Return the (X, Y) coordinate for the center point of the cell that contains the specified text.  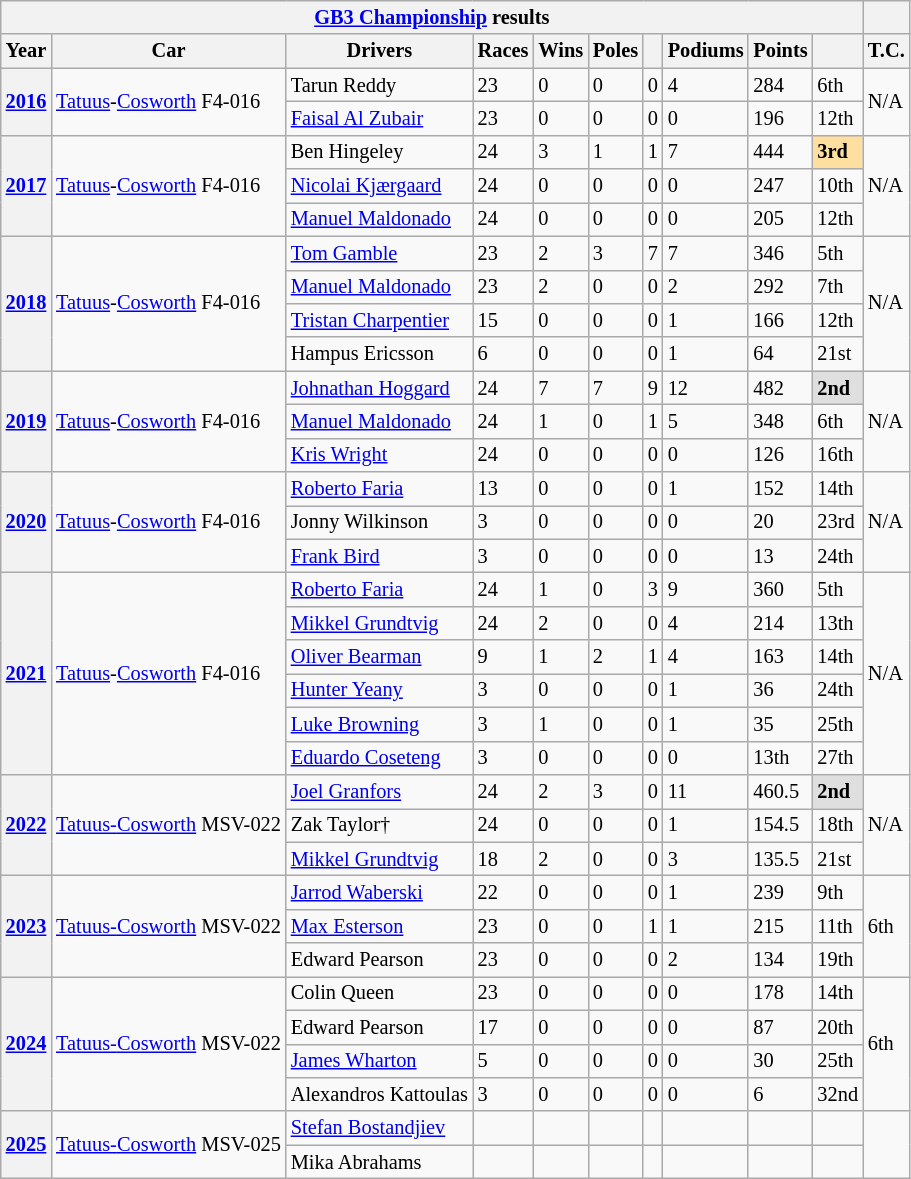
19th (837, 960)
Car (168, 51)
27th (837, 758)
166 (780, 320)
Alexandros Kattoulas (380, 1094)
152 (780, 489)
64 (780, 354)
Zak Taylor† (380, 825)
Oliver Bearman (380, 657)
18th (837, 825)
214 (780, 623)
35 (780, 724)
292 (780, 287)
18 (504, 859)
7th (837, 287)
11th (837, 926)
20th (837, 1027)
Year (26, 51)
Tristan Charpentier (380, 320)
GB3 Championship results (432, 17)
Mika Abrahams (380, 1162)
Hampus Ericsson (380, 354)
348 (780, 421)
2016 (26, 102)
Eduardo Coseteng (380, 758)
Tatuus-Cosworth MSV-025 (168, 1144)
239 (780, 892)
12 (706, 388)
Poles (616, 51)
Nicolai Kjærgaard (380, 186)
247 (780, 186)
178 (780, 993)
10th (837, 186)
2020 (26, 522)
Johnathan Hoggard (380, 388)
James Wharton (380, 1061)
9th (837, 892)
2022 (26, 824)
444 (780, 152)
Wins (560, 51)
Joel Granfors (380, 791)
3rd (837, 152)
460.5 (780, 791)
Races (504, 51)
134 (780, 960)
126 (780, 455)
360 (780, 589)
16th (837, 455)
284 (780, 85)
11 (706, 791)
Hunter Yeany (380, 690)
15 (504, 320)
Max Esterson (380, 926)
Stefan Bostandjiev (380, 1128)
2025 (26, 1144)
Jonny Wilkinson (380, 522)
Podiums (706, 51)
205 (780, 219)
30 (780, 1061)
87 (780, 1027)
23rd (837, 522)
2017 (26, 186)
2018 (26, 304)
135.5 (780, 859)
20 (780, 522)
T.C. (886, 51)
2019 (26, 422)
36 (780, 690)
Colin Queen (380, 993)
2024 (26, 1044)
Kris Wright (380, 455)
Drivers (380, 51)
22 (504, 892)
Tom Gamble (380, 253)
196 (780, 118)
17 (504, 1027)
Tarun Reddy (380, 85)
215 (780, 926)
Faisal Al Zubair (380, 118)
154.5 (780, 825)
482 (780, 388)
Points (780, 51)
32nd (837, 1094)
346 (780, 253)
Frank Bird (380, 556)
2023 (26, 926)
Ben Hingeley (380, 152)
163 (780, 657)
2021 (26, 673)
Jarrod Waberski (380, 892)
Luke Browning (380, 724)
